Determine the (X, Y) coordinate at the center of the cell enclosing the given text.  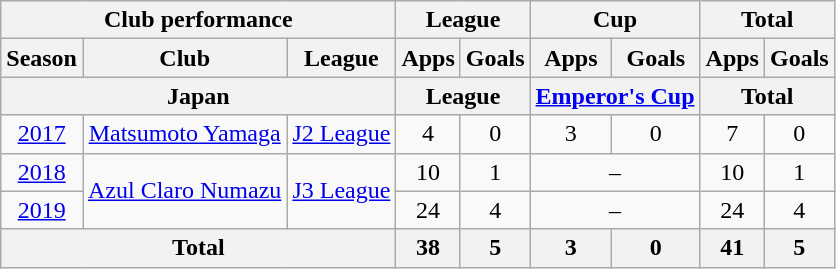
Matsumoto Yamaga (184, 134)
Emperor's Cup (615, 96)
2019 (42, 210)
Club (184, 58)
Cup (615, 20)
38 (428, 248)
2018 (42, 172)
2017 (42, 134)
J3 League (342, 191)
J2 League (342, 134)
Japan (198, 96)
Club performance (198, 20)
41 (732, 248)
7 (732, 134)
Season (42, 58)
Azul Claro Numazu (184, 191)
